Locate the cell with the specified text and output its (X, Y) center coordinate. 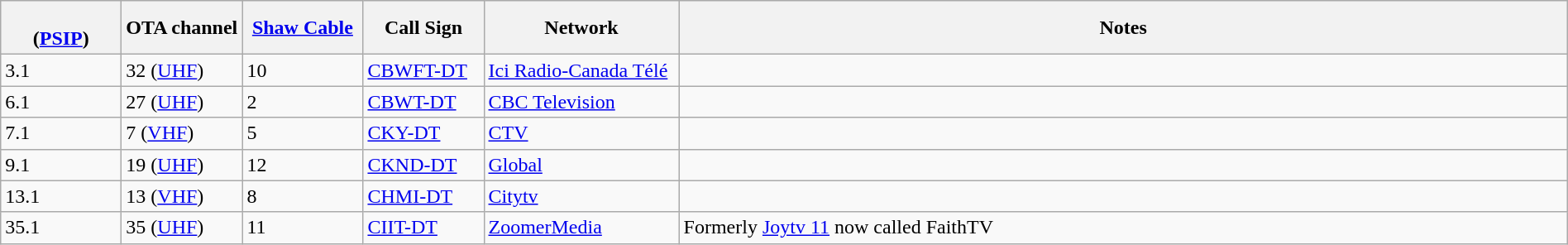
6.1 (61, 102)
11 (303, 228)
Call Sign (423, 28)
12 (303, 165)
5 (303, 133)
7 (VHF) (182, 133)
CIIT-DT (423, 228)
3.1 (61, 70)
CBWT-DT (423, 102)
Shaw Cable (303, 28)
Formerly Joytv 11 now called FaithTV (1123, 228)
35.1 (61, 228)
13 (VHF) (182, 196)
Ici Radio-Canada Télé (581, 70)
7.1 (61, 133)
2 (303, 102)
Citytv (581, 196)
CKY-DT (423, 133)
32 (UHF) (182, 70)
9.1 (61, 165)
Network (581, 28)
27 (UHF) (182, 102)
CBC Television (581, 102)
10 (303, 70)
CKND-DT (423, 165)
35 (UHF) (182, 228)
CBWFT-DT (423, 70)
Notes (1123, 28)
13.1 (61, 196)
ZoomerMedia (581, 228)
19 (UHF) (182, 165)
(PSIP) (61, 28)
OTA channel (182, 28)
CHMI-DT (423, 196)
8 (303, 196)
Global (581, 165)
CTV (581, 133)
